Detect which cell encompasses the target text, then output its [X, Y] center coordinate. 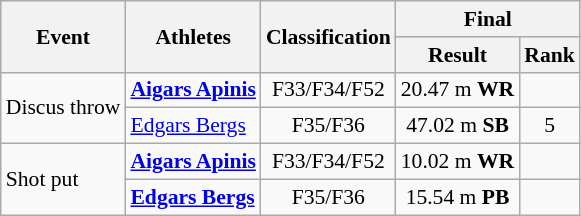
Event [64, 36]
20.47 m WR [458, 90]
Classification [328, 36]
Shot put [64, 180]
5 [550, 126]
47.02 m SB [458, 126]
Athletes [192, 36]
Rank [550, 55]
10.02 m WR [458, 162]
15.54 m PB [458, 197]
Result [458, 55]
Final [488, 19]
Discus throw [64, 108]
